Provide the (X, Y) coordinate of the cell's center where the given text is located.  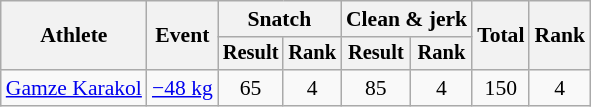
85 (376, 88)
65 (251, 88)
Clean & jerk (406, 19)
Event (182, 36)
Snatch (280, 19)
150 (500, 88)
Gamze Karakol (74, 88)
Total (500, 36)
Athlete (74, 36)
−48 kg (182, 88)
